Capture the cell that displays the provided text and extract its (x, y) central coordinate. 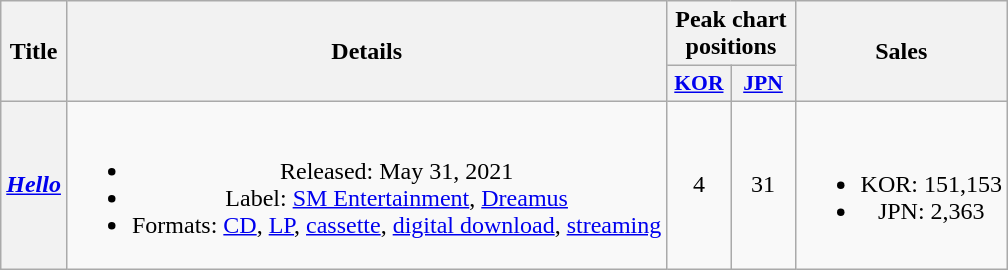
4 (699, 184)
Title (34, 52)
Peak chartpositions (731, 34)
Sales (901, 52)
Details (366, 52)
KOR: 151,153JPN: 2,363 (901, 184)
JPN (763, 84)
KOR (699, 84)
Hello (34, 184)
31 (763, 184)
Released: May 31, 2021Label: SM Entertainment, DreamusFormats: CD, LP, cassette, digital download, streaming (366, 184)
